Pinpoint the cell where the given text exists, returning its (x, y) midpoint coordinate. 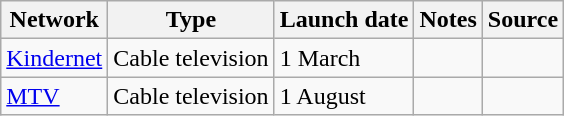
MTV (54, 96)
Launch date (344, 20)
Source (522, 20)
1 March (344, 58)
Notes (448, 20)
1 August (344, 96)
Type (191, 20)
Kindernet (54, 58)
Network (54, 20)
